For the text-containing cell, return its midpoint in (x, y) coordinate format. 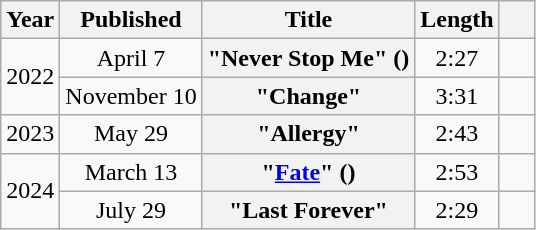
2022 (30, 77)
2:53 (457, 172)
"Never Stop Me" () (308, 58)
Title (308, 20)
July 29 (131, 210)
2:27 (457, 58)
2:43 (457, 134)
2023 (30, 134)
Year (30, 20)
November 10 (131, 96)
"Allergy" (308, 134)
2:29 (457, 210)
2024 (30, 191)
Published (131, 20)
"Fate" () (308, 172)
March 13 (131, 172)
May 29 (131, 134)
April 7 (131, 58)
"Last Forever" (308, 210)
Length (457, 20)
"Change" (308, 96)
3:31 (457, 96)
